From the cell containing the given text, extract its center point as [X, Y] coordinate. 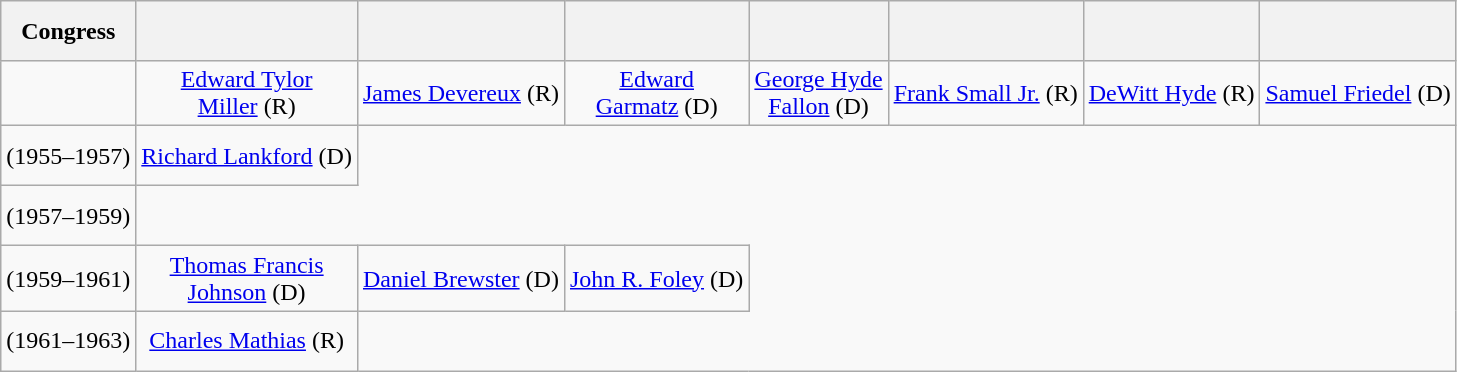
Charles Mathias (R) [247, 341]
John R. Foley (D) [656, 278]
Samuel Friedel (D) [1358, 94]
George HydeFallon (D) [818, 94]
EdwardGarmatz (D) [656, 94]
DeWitt Hyde (R) [1172, 94]
James Devereux (R) [460, 94]
(1959–1961) [68, 278]
Frank Small Jr. (R) [986, 94]
(1961–1963) [68, 341]
Daniel Brewster (D) [460, 278]
Thomas FrancisJohnson (D) [247, 278]
(1957–1959) [68, 216]
(1955–1957) [68, 156]
Edward TylorMiller (R) [247, 94]
Congress [68, 31]
Richard Lankford (D) [247, 156]
